Output the [X, Y] coordinate of the center of the cell containing the given text.  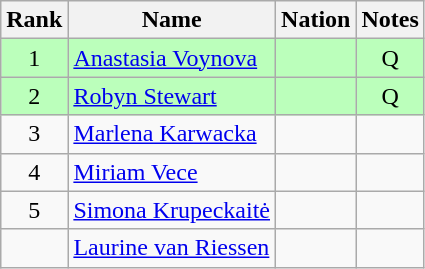
3 [34, 134]
Nation [316, 20]
Robyn Stewart [172, 96]
5 [34, 210]
4 [34, 172]
Rank [34, 20]
Notes [390, 20]
1 [34, 58]
Laurine van Riessen [172, 248]
Miriam Vece [172, 172]
Simona Krupeckaitė [172, 210]
Name [172, 20]
Anastasia Voynova [172, 58]
Marlena Karwacka [172, 134]
2 [34, 96]
